Scan for the cell matching the given text and deliver its [X, Y] coordinate at center. 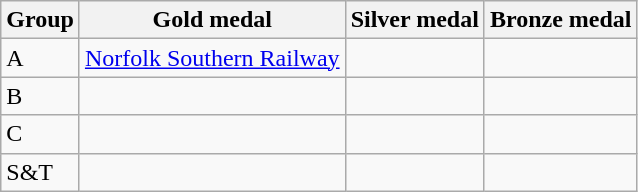
Gold medal [212, 20]
Bronze medal [560, 20]
Norfolk Southern Railway [212, 58]
Group [40, 20]
A [40, 58]
B [40, 96]
S&T [40, 172]
C [40, 134]
Silver medal [414, 20]
